From the cell containing the given text, extract its center point as [X, Y] coordinate. 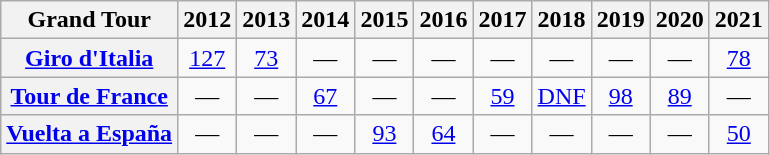
59 [502, 96]
2012 [208, 20]
50 [738, 134]
67 [326, 96]
78 [738, 58]
2017 [502, 20]
2016 [444, 20]
Tour de France [90, 96]
64 [444, 134]
73 [266, 58]
127 [208, 58]
2018 [562, 20]
Giro d'Italia [90, 58]
2013 [266, 20]
2020 [680, 20]
2019 [620, 20]
98 [620, 96]
93 [384, 134]
Vuelta a España [90, 134]
2014 [326, 20]
2021 [738, 20]
DNF [562, 96]
89 [680, 96]
Grand Tour [90, 20]
2015 [384, 20]
